Search for the cell housing the specified text and yield its [X, Y] center coordinate. 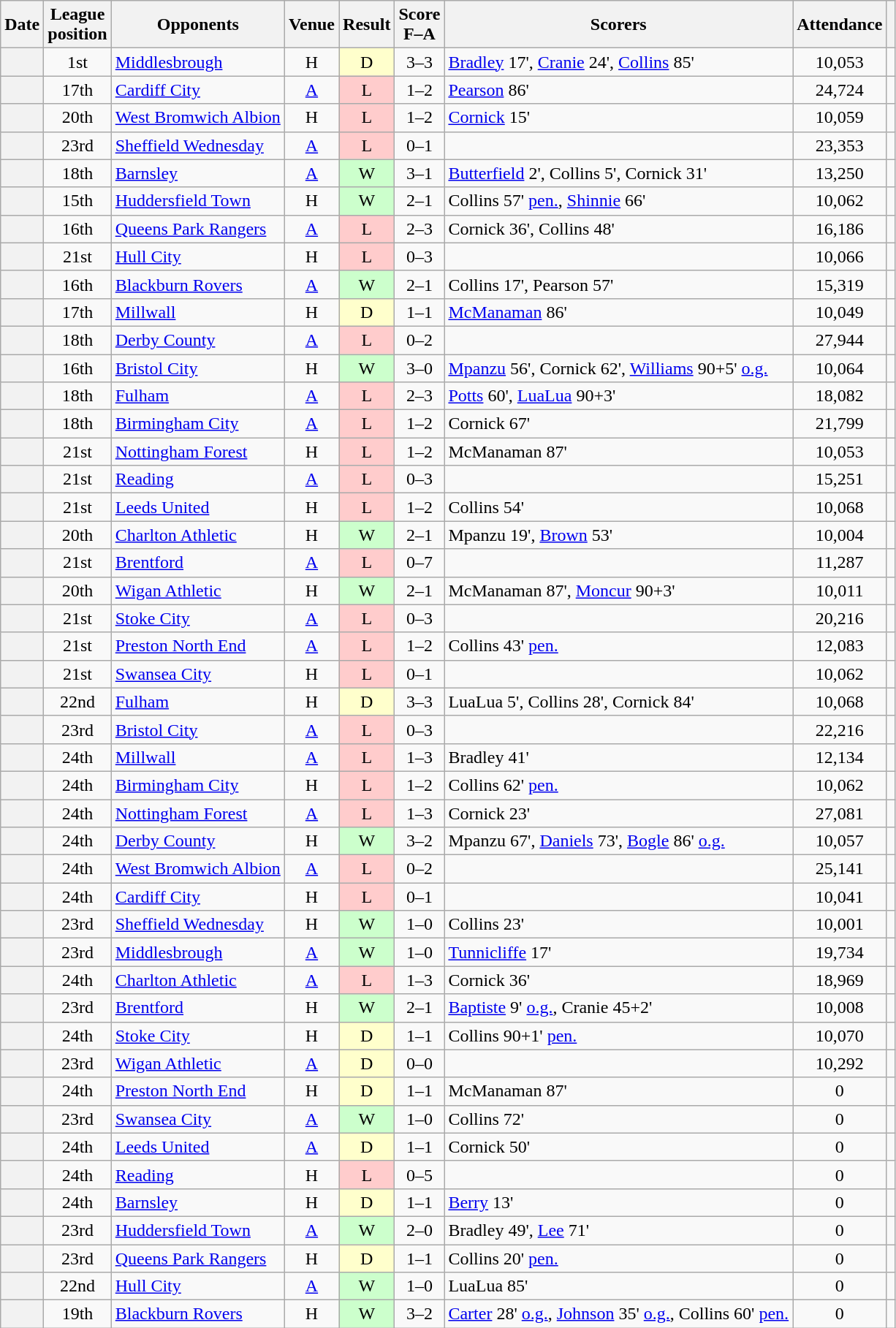
Cornick 15' [618, 118]
27,081 [840, 813]
Collins 90+1' pen. [618, 1036]
Collins 72' [618, 1119]
Cornick 36', Collins 48' [618, 229]
LuaLua 5', Collins 28', Cornick 84' [618, 702]
Collins 57' pen., Shinnie 66' [618, 201]
Collins 43' pen. [618, 646]
0–0 [419, 1063]
Baptiste 9' o.g., Cranie 45+2' [618, 1008]
10,064 [840, 368]
Cornick 50' [618, 1147]
19th [77, 1314]
20,216 [840, 618]
10,049 [840, 312]
3–0 [419, 368]
13,250 [840, 173]
10,059 [840, 118]
Collins 62' pen. [618, 785]
Opponents [197, 25]
Bradley 41' [618, 757]
1st [77, 62]
Result [367, 25]
ScoreF–A [419, 25]
Bradley 49', Lee 71' [618, 1230]
10,001 [840, 925]
Venue [311, 25]
Carter 28' o.g., Johnson 35' o.g., Collins 60' pen. [618, 1314]
Mpanzu 56', Cornick 62', Williams 90+5' o.g. [618, 368]
Collins 20' pen. [618, 1258]
15,319 [840, 284]
Cornick 67' [618, 424]
Leagueposition [77, 25]
27,944 [840, 340]
Cornick 23' [618, 813]
3–1 [419, 173]
10,292 [840, 1063]
25,141 [840, 869]
Collins 23' [618, 925]
21,799 [840, 424]
Tunnicliffe 17' [618, 952]
Scorers [618, 25]
10,041 [840, 897]
Collins 54' [618, 507]
12,134 [840, 757]
24,724 [840, 90]
2–0 [419, 1230]
19,734 [840, 952]
Potts 60', LuaLua 90+3' [618, 396]
18,969 [840, 980]
12,083 [840, 646]
Date [22, 25]
23,353 [840, 145]
15,251 [840, 479]
Mpanzu 67', Daniels 73', Bogle 86' o.g. [618, 841]
16,186 [840, 229]
Mpanzu 19', Brown 53' [618, 535]
10,057 [840, 841]
LuaLua 85' [618, 1286]
10,011 [840, 591]
0–7 [419, 563]
Berry 13' [618, 1202]
Cornick 36' [618, 980]
Butterfield 2', Collins 5', Cornick 31' [618, 173]
Attendance [840, 25]
11,287 [840, 563]
Pearson 86' [618, 90]
10,066 [840, 257]
McManaman 86' [618, 312]
Collins 17', Pearson 57' [618, 284]
McManaman 87', Moncur 90+3' [618, 591]
18,082 [840, 396]
10,070 [840, 1036]
Bradley 17', Cranie 24', Collins 85' [618, 62]
0–5 [419, 1175]
10,004 [840, 535]
15th [77, 201]
10,008 [840, 1008]
22,216 [840, 729]
